Return (X, Y) of the center of cell containing provided text 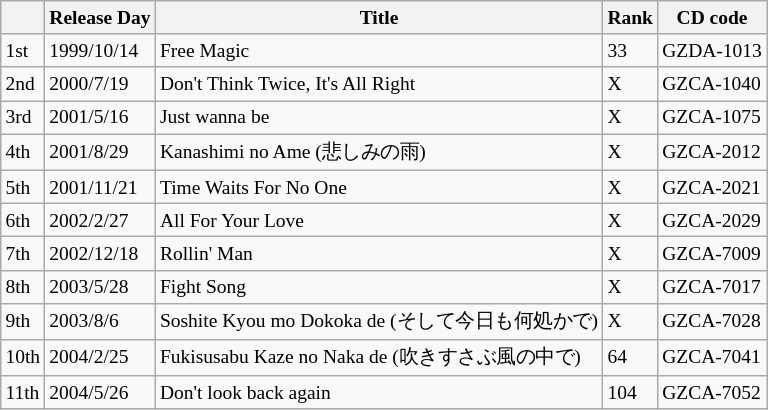
GZCA-1075 (712, 118)
Fukisusabu Kaze no Naka de (吹きすさぶ風の中で) (378, 358)
2004/5/26 (100, 392)
CD code (712, 18)
Soshite Kyou mo Dokoka de (そして今日も何処かで) (378, 321)
33 (630, 50)
2004/2/25 (100, 358)
3rd (23, 118)
9th (23, 321)
Don't Think Twice, It's All Right (378, 84)
GZCA-1040 (712, 84)
7th (23, 254)
Kanashimi no Ame (悲しみの雨) (378, 152)
2002/2/27 (100, 220)
GZCA-7009 (712, 254)
Fight Song (378, 286)
2001/8/29 (100, 152)
2001/5/16 (100, 118)
8th (23, 286)
11th (23, 392)
2001/11/21 (100, 186)
Just wanna be (378, 118)
1999/10/14 (100, 50)
GZCA-7028 (712, 321)
Release Day (100, 18)
1st (23, 50)
6th (23, 220)
4th (23, 152)
Time Waits For No One (378, 186)
GZCA-2029 (712, 220)
Title (378, 18)
Don't look back again (378, 392)
104 (630, 392)
2003/8/6 (100, 321)
2003/5/28 (100, 286)
2000/7/19 (100, 84)
10th (23, 358)
2nd (23, 84)
2002/12/18 (100, 254)
Rollin' Man (378, 254)
GZDA-1013 (712, 50)
GZCA-7052 (712, 392)
Rank (630, 18)
Free Magic (378, 50)
All For Your Love (378, 220)
GZCA-7041 (712, 358)
5th (23, 186)
GZCA-2012 (712, 152)
64 (630, 358)
GZCA-2021 (712, 186)
GZCA-7017 (712, 286)
